Determine the [x, y] coordinate at the center of the cell enclosing the given text.  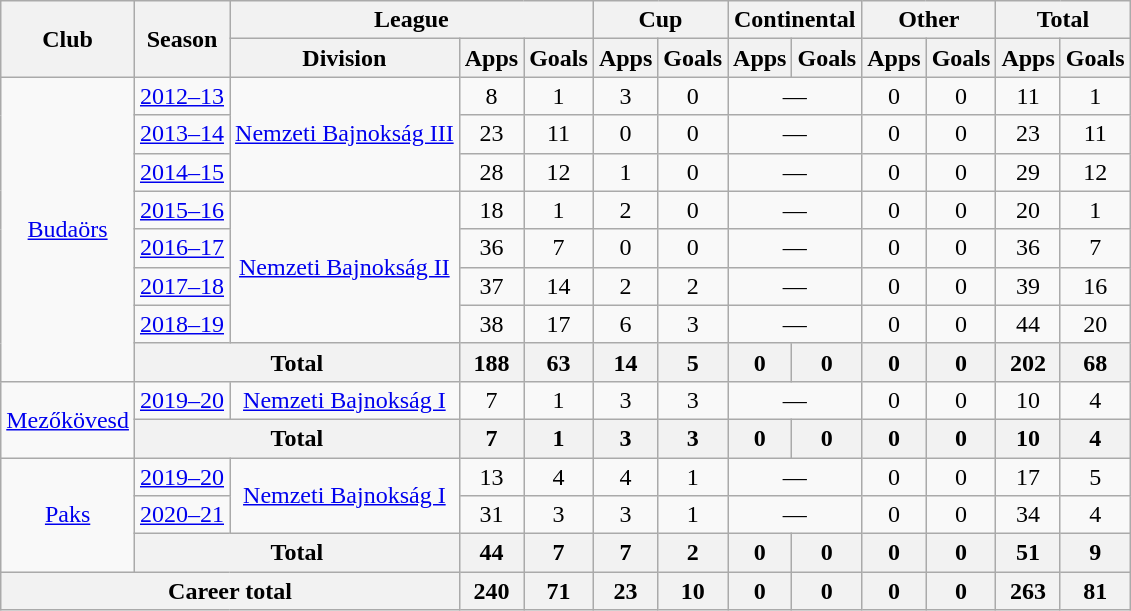
29 [1028, 172]
Division [345, 58]
Nemzeti Bajnokság II [345, 267]
263 [1028, 591]
39 [1028, 286]
Season [182, 39]
9 [1095, 553]
38 [491, 324]
71 [559, 591]
2013–14 [182, 134]
34 [1028, 515]
Club [68, 39]
63 [559, 362]
240 [491, 591]
Mezőkövesd [68, 419]
37 [491, 286]
81 [1095, 591]
Career total [230, 591]
Budaörs [68, 229]
31 [491, 515]
68 [1095, 362]
51 [1028, 553]
2020–21 [182, 515]
2015–16 [182, 210]
2012–13 [182, 96]
202 [1028, 362]
16 [1095, 286]
2014–15 [182, 172]
8 [491, 96]
Other [929, 20]
18 [491, 210]
6 [625, 324]
Nemzeti Bajnokság III [345, 134]
Paks [68, 515]
2018–19 [182, 324]
13 [491, 477]
188 [491, 362]
Continental [795, 20]
League [412, 20]
2017–18 [182, 286]
28 [491, 172]
Cup [660, 20]
2016–17 [182, 248]
